Capture the cell that displays the provided text and extract its [X, Y] central coordinate. 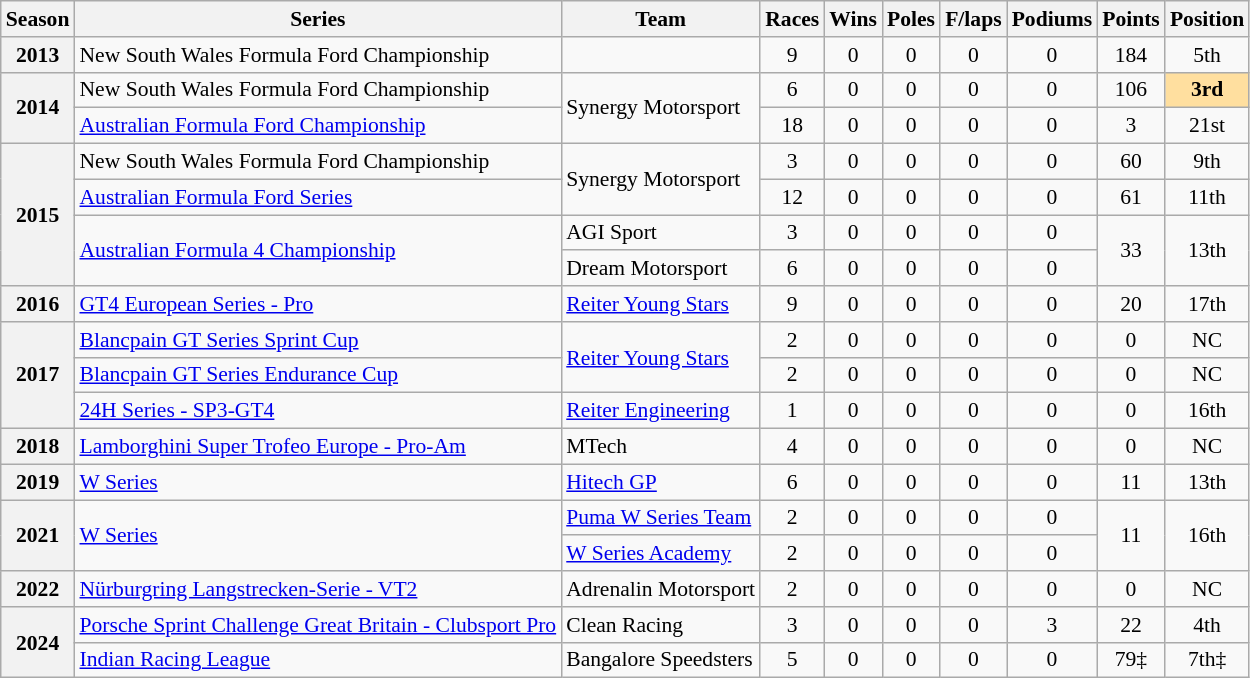
Dream Motorsport [660, 269]
Porsche Sprint Challenge Great Britain - Clubsport Pro [318, 625]
18 [792, 126]
Clean Racing [660, 625]
Blancpain GT Series Endurance Cup [318, 375]
Podiums [1052, 19]
184 [1131, 55]
Australian Formula Ford Series [318, 197]
Hitech GP [660, 482]
Bangalore Speedsters [660, 660]
W Series Academy [660, 554]
Series [318, 19]
4th [1207, 625]
2014 [38, 108]
Races [792, 19]
Blancpain GT Series Sprint Cup [318, 340]
2018 [38, 447]
2024 [38, 642]
22 [1131, 625]
1 [792, 411]
2021 [38, 536]
Wins [853, 19]
Australian Formula 4 Championship [318, 250]
Puma W Series Team [660, 518]
2022 [38, 589]
F/laps [974, 19]
2013 [38, 55]
60 [1131, 162]
2019 [38, 482]
2015 [38, 215]
Australian Formula Ford Championship [318, 126]
2017 [38, 376]
Indian Racing League [318, 660]
Team [660, 19]
Poles [911, 19]
12 [792, 197]
GT4 European Series - Pro [318, 304]
106 [1131, 90]
21st [1207, 126]
5th [1207, 55]
2016 [38, 304]
Reiter Engineering [660, 411]
24H Series - SP3-GT4 [318, 411]
7th‡ [1207, 660]
5 [792, 660]
Lamborghini Super Trofeo Europe - Pro-Am [318, 447]
17th [1207, 304]
Position [1207, 19]
AGI Sport [660, 233]
61 [1131, 197]
Season [38, 19]
9th [1207, 162]
79‡ [1131, 660]
Points [1131, 19]
Adrenalin Motorsport [660, 589]
20 [1131, 304]
4 [792, 447]
11th [1207, 197]
33 [1131, 250]
MTech [660, 447]
Nürburgring Langstrecken-Serie - VT2 [318, 589]
3rd [1207, 90]
